Return (X, Y) of the center of cell containing provided text 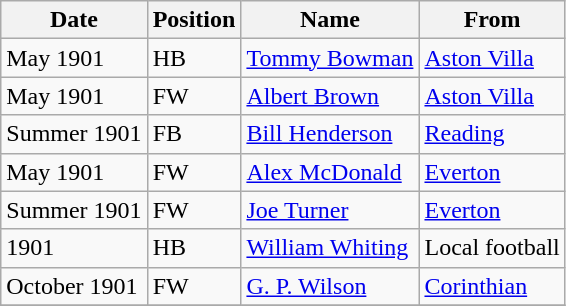
Name (330, 20)
Position (194, 20)
Tommy Bowman (330, 58)
Bill Henderson (330, 134)
FB (194, 134)
Alex McDonald (330, 172)
Corinthian (492, 286)
G. P. Wilson (330, 286)
1901 (74, 248)
From (492, 20)
Joe Turner (330, 210)
Reading (492, 134)
October 1901 (74, 286)
Albert Brown (330, 96)
Date (74, 20)
William Whiting (330, 248)
Local football (492, 248)
